For the text-containing cell, return its midpoint in [X, Y] coordinate format. 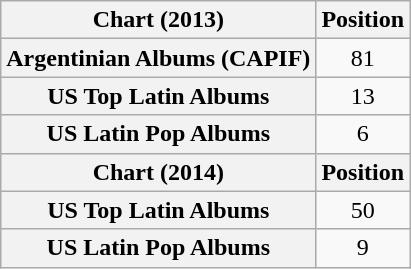
50 [363, 210]
81 [363, 58]
Chart (2013) [158, 20]
6 [363, 134]
Chart (2014) [158, 172]
Argentinian Albums (CAPIF) [158, 58]
9 [363, 248]
13 [363, 96]
